Extract the [x, y] coordinate from the center of the cell holding the provided text.  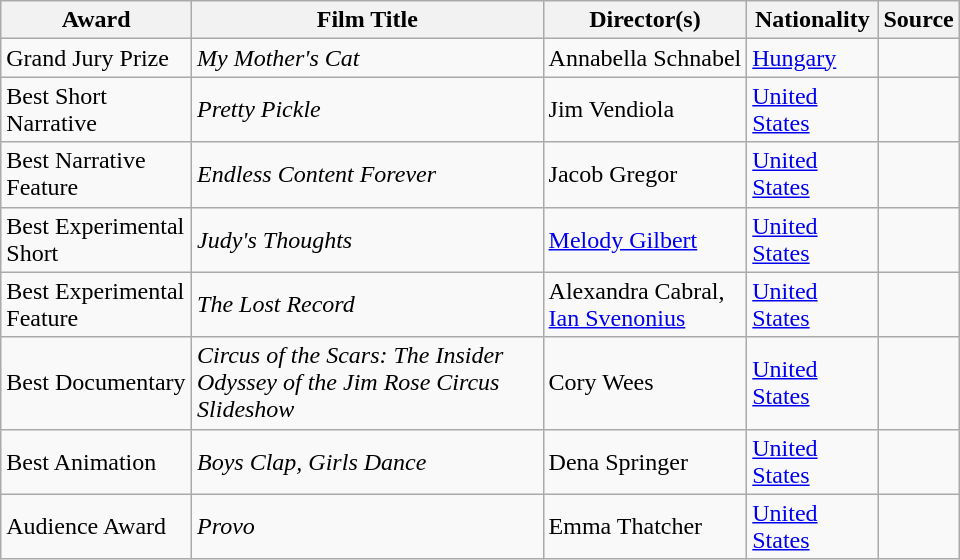
Provo [368, 526]
Source [918, 20]
Nationality [812, 20]
Best Experimental Feature [96, 304]
Dena Springer [645, 462]
Annabella Schnabel [645, 58]
Hungary [812, 58]
Best Documentary [96, 383]
Best Narrative Feature [96, 174]
Circus of the Scars: The Insider Odyssey of the Jim Rose Circus Slideshow [368, 383]
Best Short Narrative [96, 110]
Emma Thatcher [645, 526]
Audience Award [96, 526]
Judy's Thoughts [368, 240]
My Mother's Cat [368, 58]
Film Title [368, 20]
Endless Content Forever [368, 174]
Alexandra Cabral, Ian Svenonius [645, 304]
Boys Clap, Girls Dance [368, 462]
Best Animation [96, 462]
Cory Wees [645, 383]
The Lost Record [368, 304]
Award [96, 20]
Melody Gilbert [645, 240]
Director(s) [645, 20]
Grand Jury Prize [96, 58]
Jim Vendiola [645, 110]
Jacob Gregor [645, 174]
Best Experimental Short [96, 240]
Pretty Pickle [368, 110]
